Locate the cell with the specified text and output its [x, y] center coordinate. 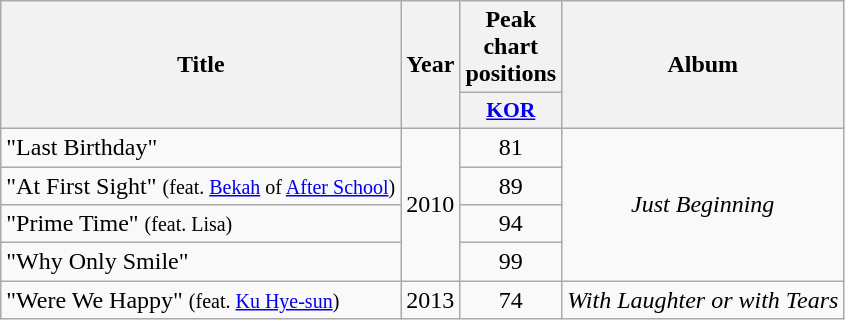
KOR [511, 111]
Just Beginning [703, 204]
"Last Birthday" [201, 147]
"Were We Happy" (feat. Ku Hye-sun) [201, 300]
"Prime Time" (feat. Lisa) [201, 224]
89 [511, 185]
With Laughter or with Tears [703, 300]
81 [511, 147]
Year [430, 65]
74 [511, 300]
2010 [430, 204]
2013 [430, 300]
"At First Sight" (feat. Bekah of After School) [201, 185]
Peak chartpositions [511, 47]
Title [201, 65]
99 [511, 262]
94 [511, 224]
Album [703, 65]
"Why Only Smile" [201, 262]
